For the text-containing cell, return its midpoint in [x, y] coordinate format. 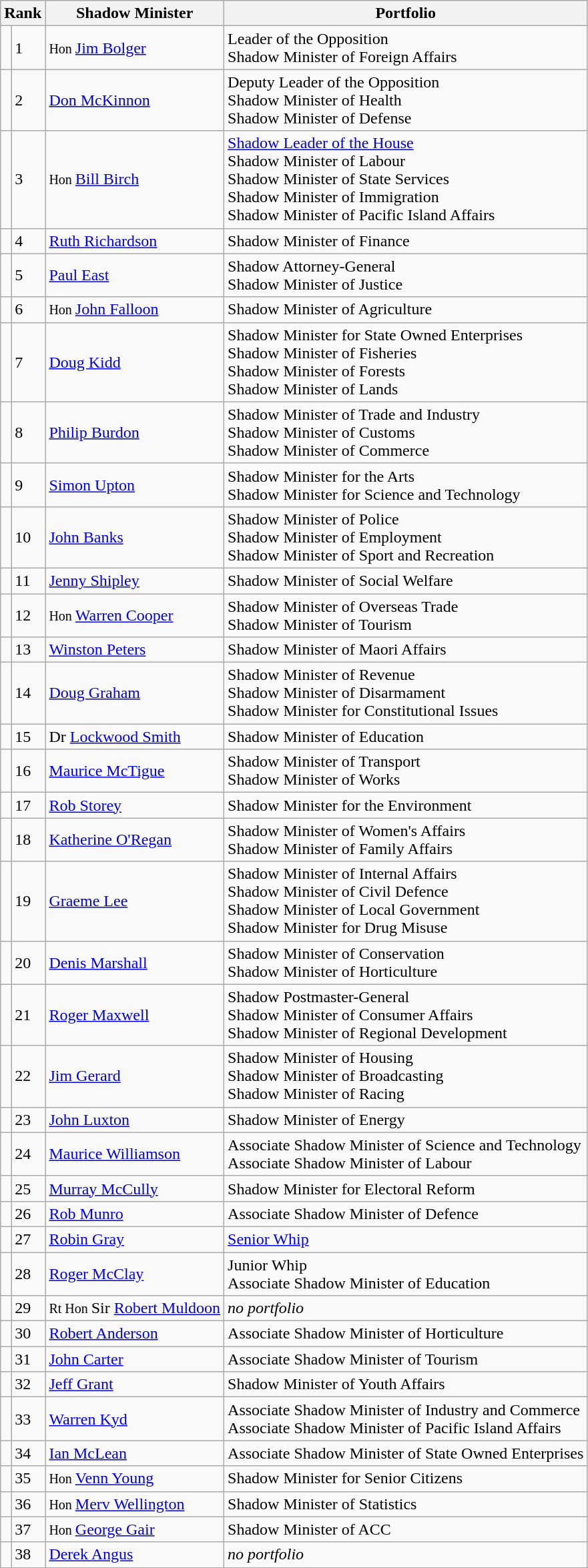
John Luxton [135, 1120]
Hon Jim Bolger [135, 48]
Associate Shadow Minister of Science and TechnologyAssociate Shadow Minister of Labour [406, 1154]
38 [28, 1555]
Junior WhipAssociate Shadow Minister of Education [406, 1273]
18 [28, 839]
24 [28, 1154]
Shadow Minister of Youth Affairs [406, 1385]
Shadow Minister for State Owned EnterprisesShadow Minister of FisheriesShadow Minister of ForestsShadow Minister of Lands [406, 362]
Shadow Minister of Energy [406, 1120]
Hon Merv Wellington [135, 1504]
23 [28, 1120]
37 [28, 1529]
Associate Shadow Minister of State Owned Enterprises [406, 1453]
25 [28, 1188]
Associate Shadow Minister of Horticulture [406, 1334]
Jim Gerard [135, 1076]
12 [28, 615]
Hon Venn Young [135, 1479]
21 [28, 1015]
Don McKinnon [135, 100]
Shadow Minister of HousingShadow Minister of BroadcastingShadow Minister of Racing [406, 1076]
Shadow Minister for Senior Citizens [406, 1479]
7 [28, 362]
Associate Shadow Minister of Tourism [406, 1359]
Jenny Shipley [135, 580]
Shadow Minister of Internal AffairsShadow Minister of Civil DefenceShadow Minister of Local GovernmentShadow Minister for Drug Misuse [406, 901]
35 [28, 1479]
5 [28, 275]
Senior Whip [406, 1239]
Doug Kidd [135, 362]
Shadow Minister of PoliceShadow Minister of EmploymentShadow Minister of Sport and Recreation [406, 537]
Hon Warren Cooper [135, 615]
Maurice McTigue [135, 771]
Robin Gray [135, 1239]
Simon Upton [135, 484]
15 [28, 737]
Graeme Lee [135, 901]
Shadow Minister of Finance [406, 241]
20 [28, 962]
29 [28, 1308]
Shadow Minister of Education [406, 737]
Shadow Minister of Maori Affairs [406, 650]
Ruth Richardson [135, 241]
Shadow Minister [135, 13]
Shadow Minister of Overseas TradeShadow Minister of Tourism [406, 615]
Rob Storey [135, 805]
Shadow Attorney-GeneralShadow Minister of Justice [406, 275]
Shadow Minister of ACC [406, 1529]
Doug Graham [135, 693]
Portfolio [406, 13]
28 [28, 1273]
10 [28, 537]
11 [28, 580]
Rt Hon Sir Robert Muldoon [135, 1308]
14 [28, 693]
Ian McLean [135, 1453]
Robert Anderson [135, 1334]
Philip Burdon [135, 432]
2 [28, 100]
Derek Angus [135, 1555]
Roger Maxwell [135, 1015]
Jeff Grant [135, 1385]
6 [28, 310]
17 [28, 805]
34 [28, 1453]
Shadow Minister for Electoral Reform [406, 1188]
31 [28, 1359]
Deputy Leader of the OppositionShadow Minister of HealthShadow Minister of Defense [406, 100]
Paul East [135, 275]
22 [28, 1076]
Shadow Minister of ConservationShadow Minister of Horticulture [406, 962]
Winston Peters [135, 650]
30 [28, 1334]
32 [28, 1385]
1 [28, 48]
John Carter [135, 1359]
33 [28, 1419]
Associate Shadow Minister of Industry and CommerceAssociate Shadow Minister of Pacific Island Affairs [406, 1419]
Shadow Minister of Women's AffairsShadow Minister of Family Affairs [406, 839]
9 [28, 484]
Warren Kyd [135, 1419]
Shadow Minister of TransportShadow Minister of Works [406, 771]
Katherine O'Regan [135, 839]
Leader of the OppositionShadow Minister of Foreign Affairs [406, 48]
Shadow Minister of Social Welfare [406, 580]
Denis Marshall [135, 962]
16 [28, 771]
8 [28, 432]
Maurice Williamson [135, 1154]
Shadow Minister for the Environment [406, 805]
Associate Shadow Minister of Defence [406, 1214]
John Banks [135, 537]
Shadow Minister of Statistics [406, 1504]
Rob Munro [135, 1214]
27 [28, 1239]
Dr Lockwood Smith [135, 737]
Shadow Minister of Agriculture [406, 310]
36 [28, 1504]
Hon George Gair [135, 1529]
19 [28, 901]
Shadow Minister for the ArtsShadow Minister for Science and Technology [406, 484]
Murray McCully [135, 1188]
Roger McClay [135, 1273]
Rank [23, 13]
26 [28, 1214]
13 [28, 650]
Shadow Minister of Trade and IndustryShadow Minister of CustomsShadow Minister of Commerce [406, 432]
Hon John Falloon [135, 310]
Shadow Postmaster-GeneralShadow Minister of Consumer AffairsShadow Minister of Regional Development [406, 1015]
3 [28, 179]
Shadow Minister of RevenueShadow Minister of DisarmamentShadow Minister for Constitutional Issues [406, 693]
Hon Bill Birch [135, 179]
4 [28, 241]
